Scan for the cell matching the given text and deliver its [x, y] coordinate at center. 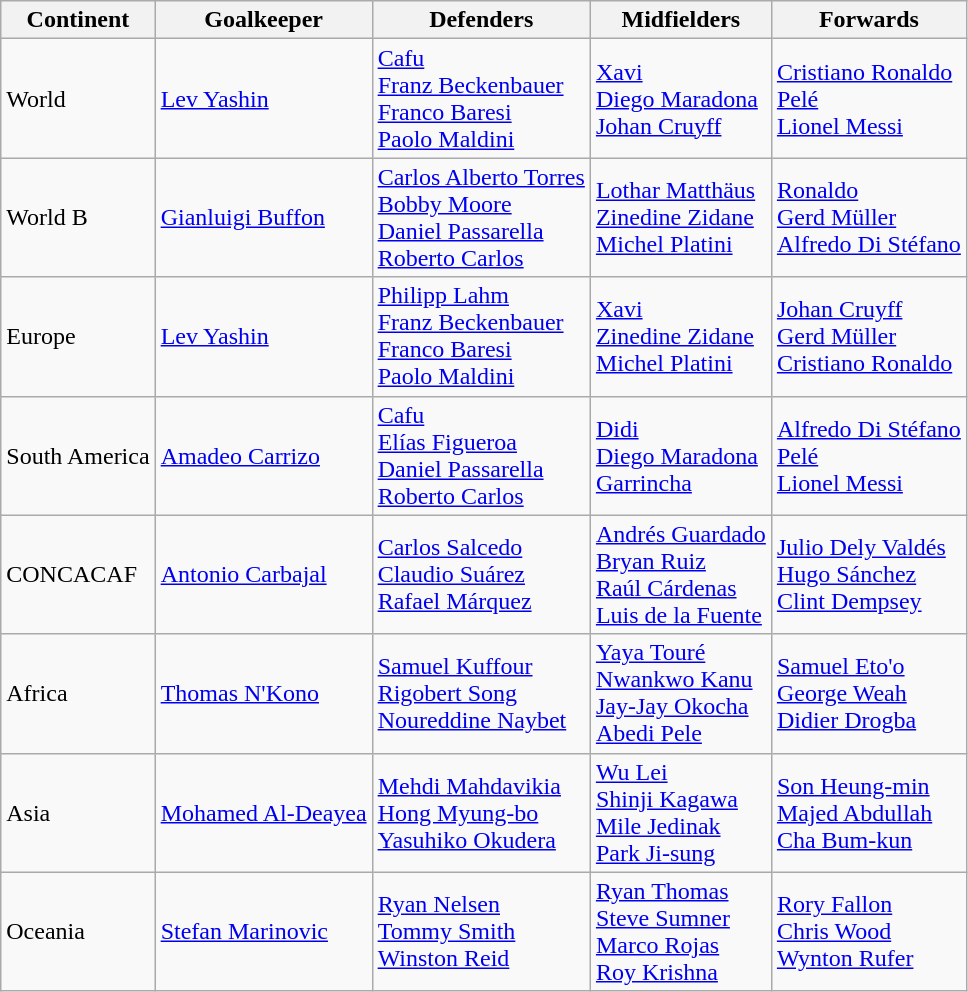
Samuel Eto'o George Weah Didier Drogba [868, 694]
Didi Diego Maradona Garrincha [680, 456]
Amadeo Carrizo [264, 456]
Stefan Marinovic [264, 932]
Johan Cruyff Gerd Müller Cristiano Ronaldo [868, 336]
South America [78, 456]
Son Heung-min Majed Abdullah Cha Bum-kun [868, 812]
Alfredo Di Stéfano Pelé Lionel Messi [868, 456]
Thomas N'Kono [264, 694]
Xavi Zinedine Zidane Michel Platini [680, 336]
CONCACAF [78, 574]
Defenders [481, 20]
Mehdi Mahdavikia Hong Myung-bo Yasuhiko Okudera [481, 812]
Cafu Elías Figueroa Daniel Passarella Roberto Carlos [481, 456]
Julio Dely Valdés Hugo Sánchez Clint Dempsey [868, 574]
Lothar Matthäus Zinedine Zidane Michel Platini [680, 218]
Asia [78, 812]
Goalkeeper [264, 20]
Carlos Salcedo Claudio Suárez Rafael Márquez [481, 574]
Midfielders [680, 20]
Xavi Diego Maradona Johan Cruyff [680, 98]
Cafu Franz Beckenbauer Franco Baresi Paolo Maldini [481, 98]
Cristiano Ronaldo Pelé Lionel Messi [868, 98]
Yaya Touré Nwankwo Kanu Jay-Jay Okocha Abedi Pele [680, 694]
Mohamed Al-Deayea [264, 812]
Andrés Guardado Bryan Ruiz Raúl Cárdenas Luis de la Fuente [680, 574]
Wu Lei Shinji Kagawa Mile Jedinak Park Ji-sung [680, 812]
Continent [78, 20]
World B [78, 218]
Oceania [78, 932]
Ryan Nelsen Tommy Smith Winston Reid [481, 932]
Ryan Thomas Steve Sumner Marco Rojas Roy Krishna [680, 932]
Forwards [868, 20]
World [78, 98]
Gianluigi Buffon [264, 218]
Samuel Kuffour Rigobert Song Noureddine Naybet [481, 694]
Europe [78, 336]
Africa [78, 694]
Carlos Alberto Torres Bobby Moore Daniel Passarella Roberto Carlos [481, 218]
Philipp Lahm Franz Beckenbauer Franco Baresi Paolo Maldini [481, 336]
Ronaldo Gerd Müller Alfredo Di Stéfano [868, 218]
Antonio Carbajal [264, 574]
Rory Fallon Chris Wood Wynton Rufer [868, 932]
